Scan for the cell matching the given text and deliver its [x, y] coordinate at center. 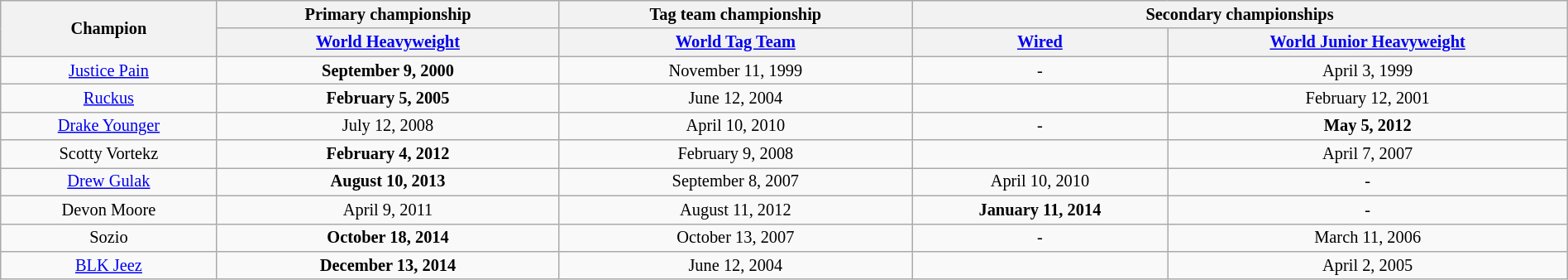
Tag team championship [736, 14]
May 5, 2012 [1368, 126]
Wired [1040, 42]
April 3, 1999 [1368, 70]
World Junior Heavyweight [1368, 42]
November 11, 1999 [736, 70]
Drew Gulak [109, 181]
September 8, 2007 [736, 181]
Champion [109, 28]
Sozio [109, 238]
April 2, 2005 [1368, 265]
October 13, 2007 [736, 238]
Justice Pain [109, 70]
September 9, 2000 [388, 70]
April 7, 2007 [1368, 154]
December 13, 2014 [388, 265]
Drake Younger [109, 126]
October 18, 2014 [388, 238]
February 5, 2005 [388, 98]
BLK Jeez [109, 265]
World Heavyweight [388, 42]
Devon Moore [109, 210]
August 10, 2013 [388, 181]
February 4, 2012 [388, 154]
April 9, 2011 [388, 210]
World Tag Team [736, 42]
August 11, 2012 [736, 210]
July 12, 2008 [388, 126]
Secondary championships [1240, 14]
Scotty Vortekz [109, 154]
Ruckus [109, 98]
February 9, 2008 [736, 154]
Primary championship [388, 14]
March 11, 2006 [1368, 238]
February 12, 2001 [1368, 98]
January 11, 2014 [1040, 210]
